Return the [X, Y] coordinate for the center point of the cell that contains the specified text.  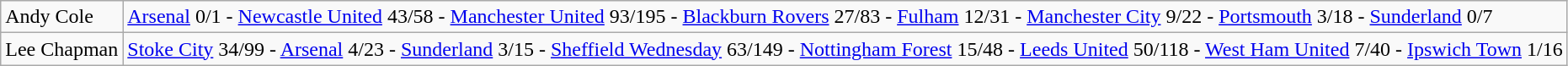
Lee Chapman [62, 49]
Andy Cole [62, 17]
